Locate the cell with the specified text and output its (x, y) center coordinate. 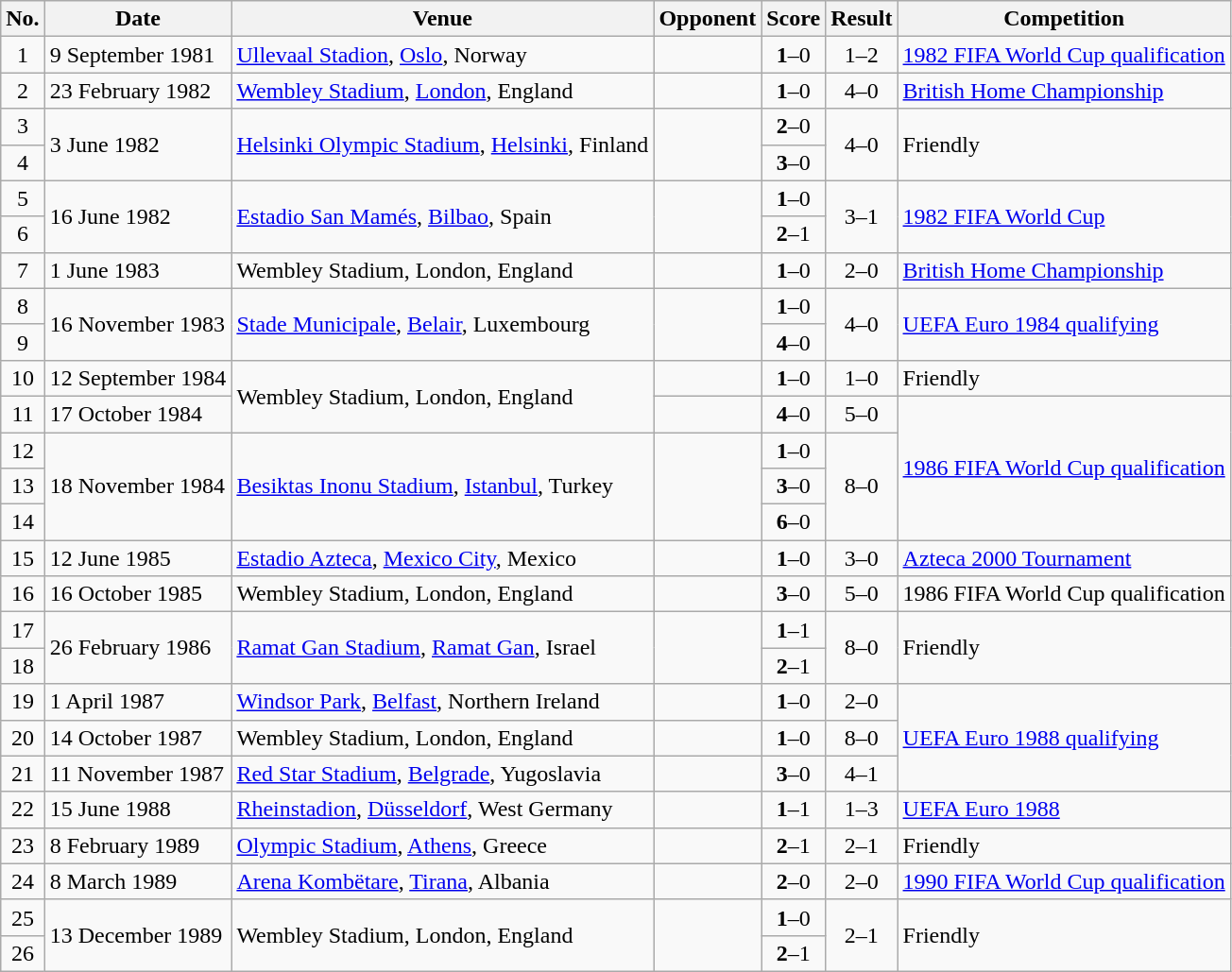
1–2 (862, 55)
13 December 1989 (138, 935)
1–3 (862, 810)
4–1 (862, 774)
Ullevaal Stadion, Oslo, Norway (442, 55)
Azteca 2000 Tournament (1064, 558)
8 February 1989 (138, 845)
25 (23, 917)
26 (23, 953)
Olympic Stadium, Athens, Greece (442, 845)
2 (23, 91)
Estadio San Mamés, Bilbao, Spain (442, 216)
12 (23, 451)
17 (23, 630)
12 September 1984 (138, 378)
16 (23, 594)
Rheinstadion, Düsseldorf, West Germany (442, 810)
3–1 (862, 216)
3 (23, 127)
23 February 1982 (138, 91)
4 (23, 162)
Opponent (708, 19)
19 (23, 702)
10 (23, 378)
13 (23, 486)
11 November 1987 (138, 774)
UEFA Euro 1988 (1064, 810)
No. (23, 19)
20 (23, 738)
15 June 1988 (138, 810)
8 (23, 306)
7 (23, 270)
Red Star Stadium, Belgrade, Yugoslavia (442, 774)
6–0 (794, 522)
16 June 1982 (138, 216)
26 February 1986 (138, 648)
18 November 1984 (138, 486)
Result (862, 19)
8 March 1989 (138, 881)
9 September 1981 (138, 55)
15 (23, 558)
11 (23, 414)
Score (794, 19)
Arena Kombëtare, Tirana, Albania (442, 881)
21 (23, 774)
1982 FIFA World Cup (1064, 216)
18 (23, 666)
17 October 1984 (138, 414)
Stade Municipale, Belair, Luxembourg (442, 324)
14 October 1987 (138, 738)
1 June 1983 (138, 270)
Venue (442, 19)
9 (23, 342)
UEFA Euro 1984 qualifying (1064, 324)
22 (23, 810)
Besiktas Inonu Stadium, Istanbul, Turkey (442, 486)
23 (23, 845)
16 November 1983 (138, 324)
Competition (1064, 19)
1 April 1987 (138, 702)
3 June 1982 (138, 145)
16 October 1985 (138, 594)
1982 FIFA World Cup qualification (1064, 55)
UEFA Euro 1988 qualifying (1064, 738)
Helsinki Olympic Stadium, Helsinki, Finland (442, 145)
Windsor Park, Belfast, Northern Ireland (442, 702)
12 June 1985 (138, 558)
Ramat Gan Stadium, Ramat Gan, Israel (442, 648)
Estadio Azteca, Mexico City, Mexico (442, 558)
5 (23, 198)
1990 FIFA World Cup qualification (1064, 881)
6 (23, 234)
Date (138, 19)
24 (23, 881)
1 (23, 55)
14 (23, 522)
